Capture the cell that displays the provided text and extract its [X, Y] central coordinate. 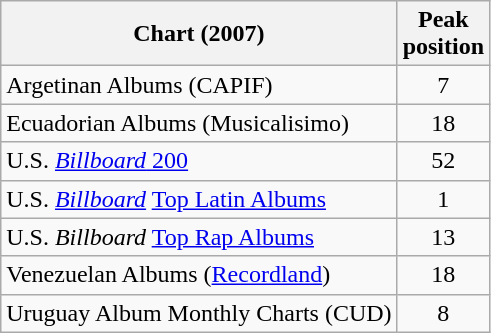
Argetinan Albums (CAPIF) [199, 85]
Ecuadorian Albums (Musicalisimo) [199, 123]
U.S. Billboard 200 [199, 161]
Peakposition [443, 34]
Uruguay Album Monthly Charts (CUD) [199, 313]
U.S. Billboard Top Latin Albums [199, 199]
Venezuelan Albums (Recordland) [199, 275]
7 [443, 85]
U.S. Billboard Top Rap Albums [199, 237]
1 [443, 199]
Chart (2007) [199, 34]
52 [443, 161]
13 [443, 237]
8 [443, 313]
